For the text-containing cell, return its midpoint in (x, y) coordinate format. 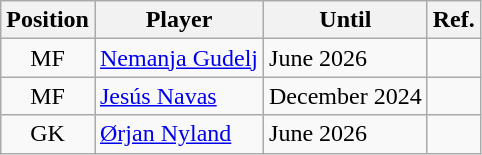
Nemanja Gudelj (178, 58)
Ref. (454, 20)
Until (346, 20)
Player (178, 20)
Ørjan Nyland (178, 134)
Position (48, 20)
December 2024 (346, 96)
GK (48, 134)
Jesús Navas (178, 96)
